Locate the cell with the specified text and output its (X, Y) center coordinate. 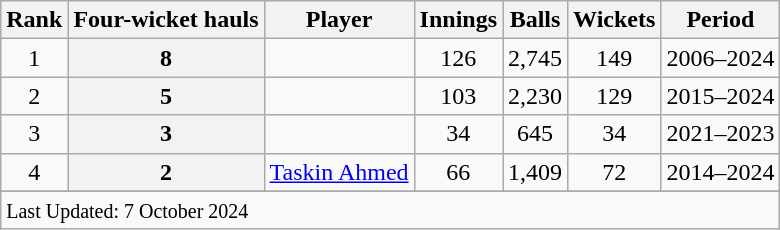
2021–2023 (720, 134)
66 (458, 172)
Last Updated: 7 October 2024 (390, 210)
645 (536, 134)
Taskin Ahmed (339, 172)
Wickets (614, 20)
Rank (34, 20)
72 (614, 172)
2,230 (536, 96)
129 (614, 96)
126 (458, 58)
4 (34, 172)
Innings (458, 20)
5 (166, 96)
Four-wicket hauls (166, 20)
Player (339, 20)
2,745 (536, 58)
2015–2024 (720, 96)
Period (720, 20)
2014–2024 (720, 172)
8 (166, 58)
103 (458, 96)
149 (614, 58)
1,409 (536, 172)
2006–2024 (720, 58)
1 (34, 58)
Balls (536, 20)
